Provide the (x, y) coordinate of the cell's center where the given text is located.  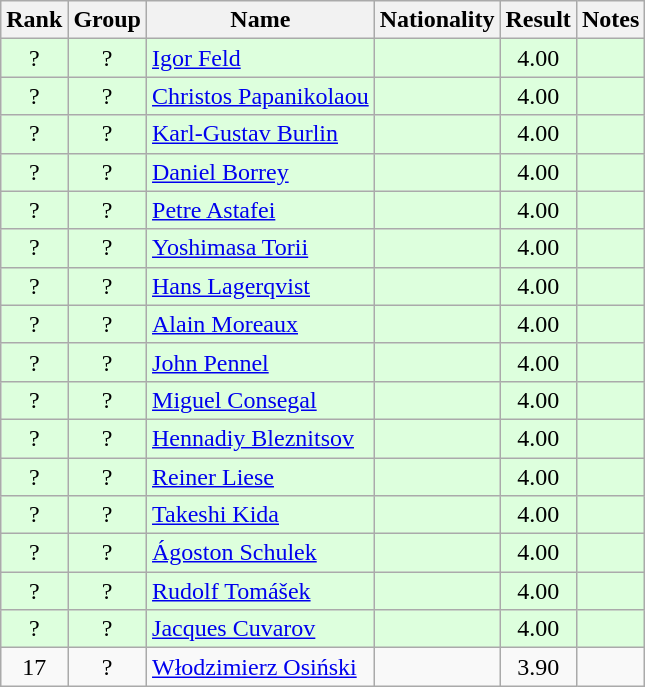
Name (261, 20)
Nationality (437, 20)
17 (34, 667)
Jacques Cuvarov (261, 629)
Christos Papanikolaou (261, 96)
Karl-Gustav Burlin (261, 134)
Petre Astafei (261, 210)
John Pennel (261, 362)
Hennadiy Bleznitsov (261, 438)
Rank (34, 20)
Miguel Consegal (261, 400)
Result (538, 20)
Notes (610, 20)
Rudolf Tomášek (261, 591)
Igor Feld (261, 58)
Yoshimasa Torii (261, 248)
Group (108, 20)
Ágoston Schulek (261, 553)
Daniel Borrey (261, 172)
Hans Lagerqvist (261, 286)
3.90 (538, 667)
Alain Moreaux (261, 324)
Włodzimierz Osiński (261, 667)
Takeshi Kida (261, 515)
Reiner Liese (261, 477)
